Find where the given text appears and provide that cell's center as [X, Y] coordinate. 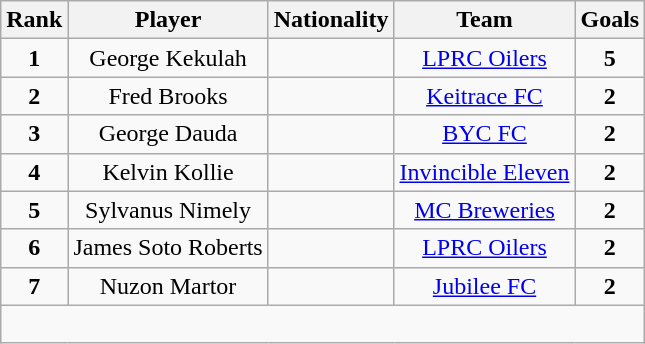
BYC FC [484, 134]
1 [34, 58]
MC Breweries [484, 210]
3 [34, 134]
Rank [34, 20]
Team [484, 20]
Invincible Eleven [484, 172]
Player [168, 20]
George Kekulah [168, 58]
Kelvin Kollie [168, 172]
Sylvanus Nimely [168, 210]
James Soto Roberts [168, 248]
Nuzon Martor [168, 286]
6 [34, 248]
4 [34, 172]
7 [34, 286]
Jubilee FC [484, 286]
George Dauda [168, 134]
Keitrace FC [484, 96]
Nationality [331, 20]
Goals [610, 20]
Fred Brooks [168, 96]
